Detect which cell encompasses the target text, then output its (x, y) center coordinate. 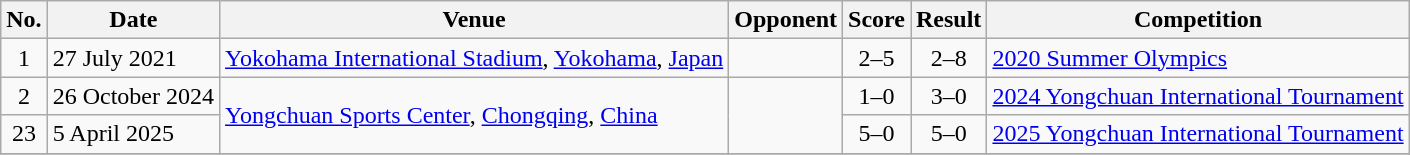
2–8 (948, 58)
Opponent (786, 20)
2–5 (877, 58)
Competition (1198, 20)
Yongchuan Sports Center, Chongqing, China (474, 115)
No. (24, 20)
2025 Yongchuan International Tournament (1198, 134)
1 (24, 58)
2024 Yongchuan International Tournament (1198, 96)
5 April 2025 (133, 134)
26 October 2024 (133, 96)
Yokohama International Stadium, Yokohama, Japan (474, 58)
1–0 (877, 96)
27 July 2021 (133, 58)
Result (948, 20)
2 (24, 96)
23 (24, 134)
Venue (474, 20)
Score (877, 20)
Date (133, 20)
2020 Summer Olympics (1198, 58)
3–0 (948, 96)
